Pinpoint the cell where the given text exists, returning its (X, Y) midpoint coordinate. 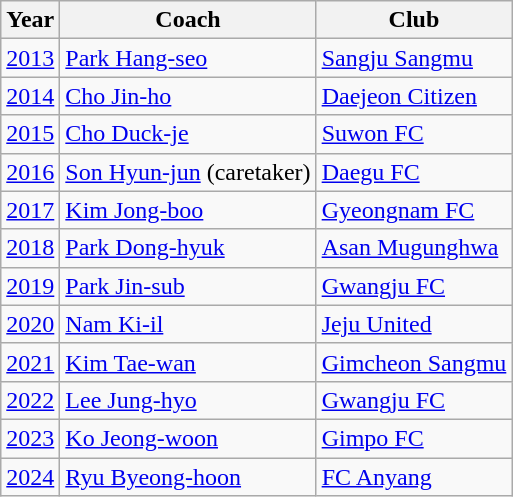
Gimcheon Sangmu (414, 362)
2021 (30, 362)
2013 (30, 58)
2019 (30, 286)
Park Hang-seo (188, 58)
Club (414, 20)
Lee Jung-hyo (188, 400)
Year (30, 20)
Coach (188, 20)
Gimpo FC (414, 438)
Suwon FC (414, 134)
Asan Mugunghwa (414, 248)
Jeju United (414, 324)
Kim Tae-wan (188, 362)
Park Jin-sub (188, 286)
Son Hyun-jun (caretaker) (188, 172)
Nam Ki-il (188, 324)
Sangju Sangmu (414, 58)
Cho Duck-je (188, 134)
Gyeongnam FC (414, 210)
2014 (30, 96)
FC Anyang (414, 477)
2015 (30, 134)
Park Dong-hyuk (188, 248)
2023 (30, 438)
Daegu FC (414, 172)
Kim Jong-boo (188, 210)
Ryu Byeong-hoon (188, 477)
Cho Jin-ho (188, 96)
2018 (30, 248)
Daejeon Citizen (414, 96)
2022 (30, 400)
Ko Jeong-woon (188, 438)
2016 (30, 172)
2020 (30, 324)
2024 (30, 477)
2017 (30, 210)
